For the text-containing cell, return its midpoint in [X, Y] coordinate format. 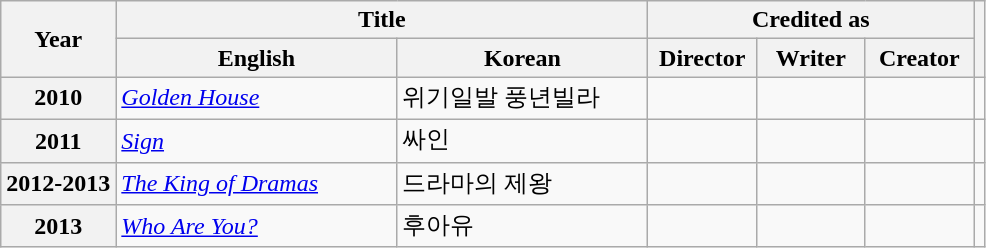
Golden House [256, 98]
Year [58, 39]
후아유 [522, 226]
Director [702, 58]
Korean [522, 58]
2010 [58, 98]
Sign [256, 140]
2013 [58, 226]
2012-2013 [58, 184]
Title [382, 20]
드라마의 제왕 [522, 184]
English [256, 58]
Credited as [811, 20]
Who Are You? [256, 226]
위기일발 풍년빌라 [522, 98]
Writer [810, 58]
2011 [58, 140]
Creator [920, 58]
싸인 [522, 140]
The King of Dramas [256, 184]
